For the text-containing cell, return its midpoint in [X, Y] coordinate format. 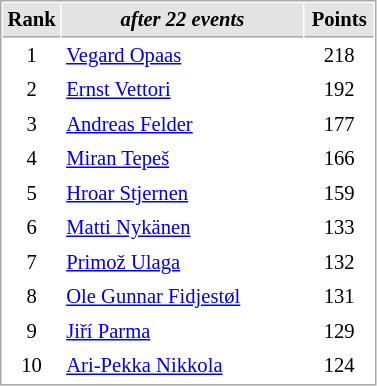
1 [32, 56]
Ari-Pekka Nikkola [183, 366]
Rank [32, 20]
3 [32, 124]
Vegard Opaas [183, 56]
129 [340, 332]
10 [32, 366]
Jiří Parma [183, 332]
Points [340, 20]
177 [340, 124]
Hroar Stjernen [183, 194]
133 [340, 228]
192 [340, 90]
2 [32, 90]
Matti Nykänen [183, 228]
124 [340, 366]
131 [340, 296]
Ole Gunnar Fidjestøl [183, 296]
4 [32, 158]
8 [32, 296]
Miran Tepeš [183, 158]
132 [340, 262]
218 [340, 56]
159 [340, 194]
166 [340, 158]
Ernst Vettori [183, 90]
Primož Ulaga [183, 262]
Andreas Felder [183, 124]
after 22 events [183, 20]
6 [32, 228]
5 [32, 194]
7 [32, 262]
9 [32, 332]
